For the text-containing cell, return its midpoint in (x, y) coordinate format. 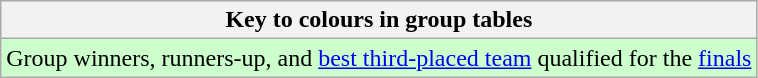
Group winners, runners-up, and best third-placed team qualified for the finals (379, 58)
Key to colours in group tables (379, 20)
